Extract the (X, Y) coordinate from the center of the cell holding the provided text.  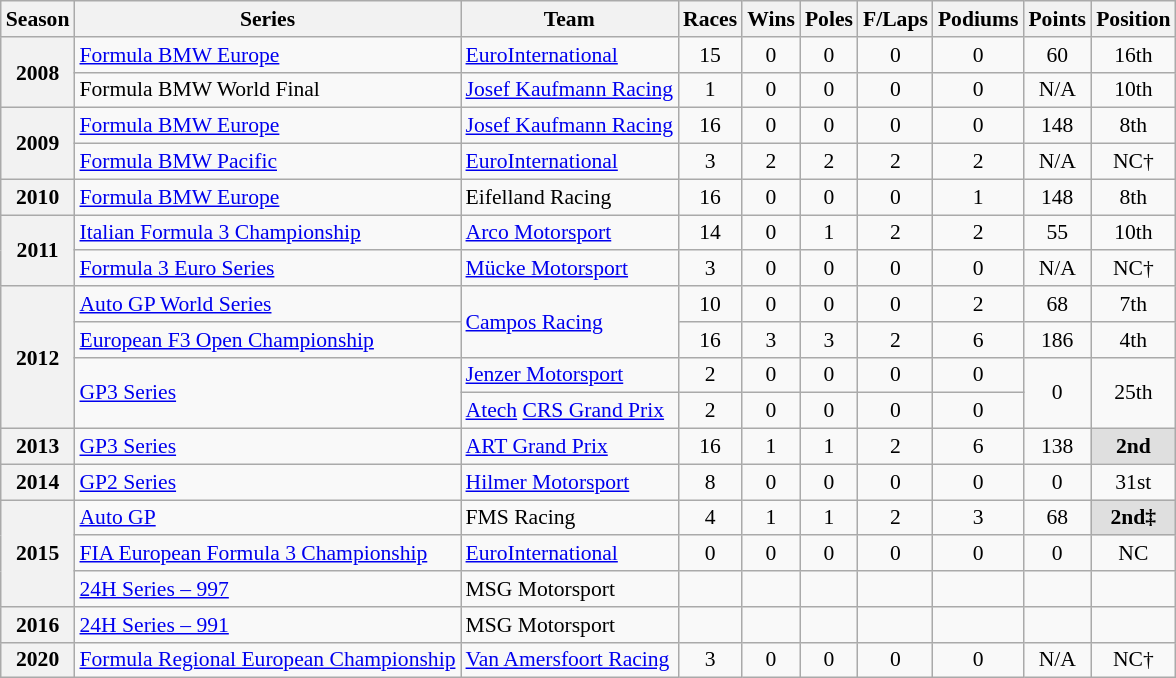
Points (1057, 19)
2012 (38, 357)
31st (1133, 482)
2nd‡ (1133, 518)
Team (569, 19)
Series (267, 19)
Auto GP (267, 518)
Atech CRS Grand Prix (569, 411)
Arco Motorsport (569, 233)
2008 (38, 72)
2015 (38, 554)
Campos Racing (569, 322)
138 (1057, 447)
2010 (38, 197)
2009 (38, 144)
Mücke Motorsport (569, 269)
25th (1133, 392)
Auto GP World Series (267, 304)
4th (1133, 340)
F/Laps (896, 19)
2020 (38, 660)
14 (710, 233)
Hilmer Motorsport (569, 482)
16th (1133, 55)
10 (710, 304)
2011 (38, 250)
Races (710, 19)
Wins (771, 19)
FIA European Formula 3 Championship (267, 554)
60 (1057, 55)
Poles (829, 19)
7th (1133, 304)
2016 (38, 625)
2nd (1133, 447)
European F3 Open Championship (267, 340)
2013 (38, 447)
FMS Racing (569, 518)
Podiums (978, 19)
Van Amersfoort Racing (569, 660)
Formula BMW World Final (267, 90)
ART Grand Prix (569, 447)
Jenzer Motorsport (569, 375)
Formula Regional European Championship (267, 660)
186 (1057, 340)
55 (1057, 233)
24H Series – 991 (267, 625)
4 (710, 518)
Formula BMW Pacific (267, 162)
Eifelland Racing (569, 197)
8 (710, 482)
24H Series – 997 (267, 589)
15 (710, 55)
Position (1133, 19)
2014 (38, 482)
GP2 Series (267, 482)
NC (1133, 554)
Season (38, 19)
Italian Formula 3 Championship (267, 233)
Formula 3 Euro Series (267, 269)
